Provide the (x, y) coordinate of the cell's center where the given text is located.  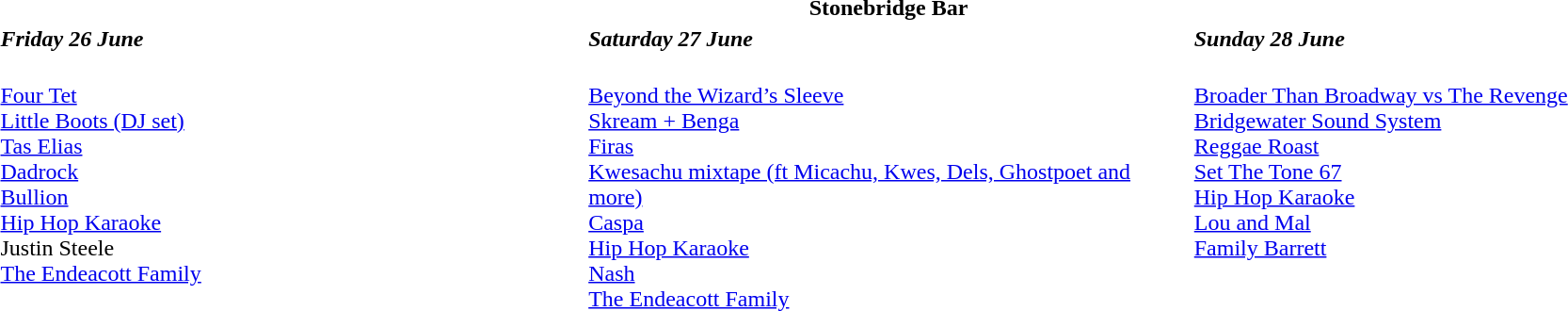
Saturday 27 June (888, 39)
